Extract the (x, y) coordinate from the center of the cell holding the provided text.  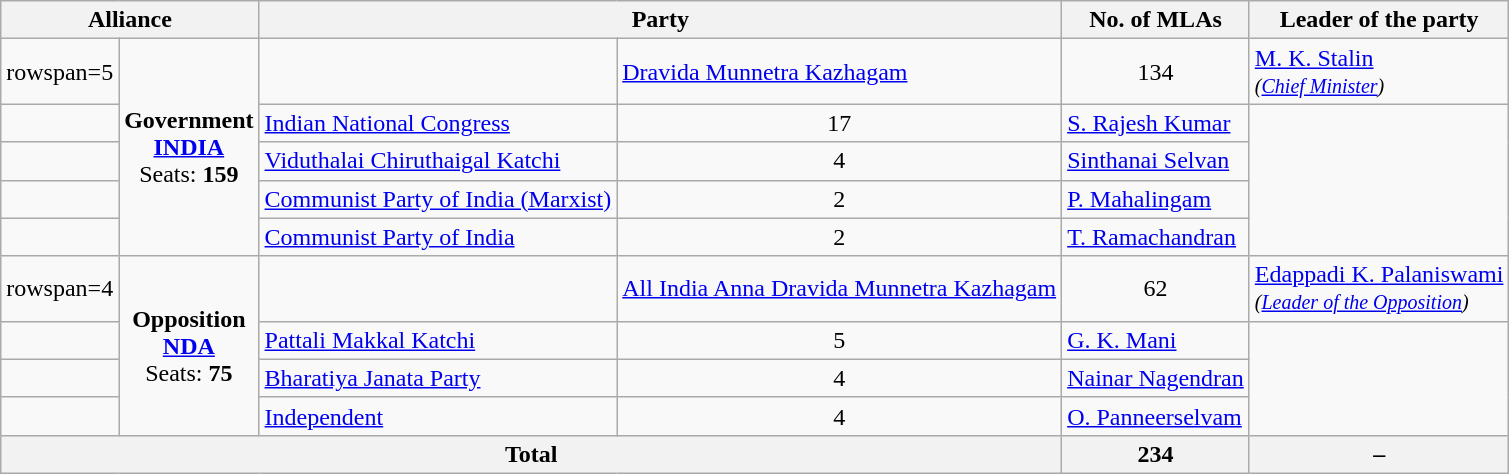
5 (840, 340)
No. of MLAs (1156, 20)
Bharatiya Janata Party (438, 378)
Edappadi K. Palaniswami(Leader of the Opposition) (1379, 288)
Leader of the party (1379, 20)
OppositionNDASeats: 75 (189, 346)
Alliance (130, 20)
234 (1156, 454)
O. Panneerselvam (1156, 416)
62 (1156, 288)
134 (1156, 72)
17 (840, 123)
Sinthanai Selvan (1156, 161)
rowspan=5 (60, 72)
GovernmentINDIASeats: 159 (189, 148)
G. K. Mani (1156, 340)
All India Anna Dravida Munnetra Kazhagam (840, 288)
Dravida Munnetra Kazhagam (840, 72)
– (1379, 454)
P. Mahalingam (1156, 199)
Pattali Makkal Katchi (438, 340)
Communist Party of India (438, 237)
Independent (438, 416)
S. Rajesh Kumar (1156, 123)
Communist Party of India (Marxist) (438, 199)
Nainar Nagendran (1156, 378)
Indian National Congress (438, 123)
M. K. Stalin(Chief Minister) (1379, 72)
Viduthalai Chiruthaigal Katchi (438, 161)
Party (660, 20)
rowspan=4 (60, 288)
T. Ramachandran (1156, 237)
Total (532, 454)
